Identify which cell holds the provided text, then report its [X, Y] central coordinate. 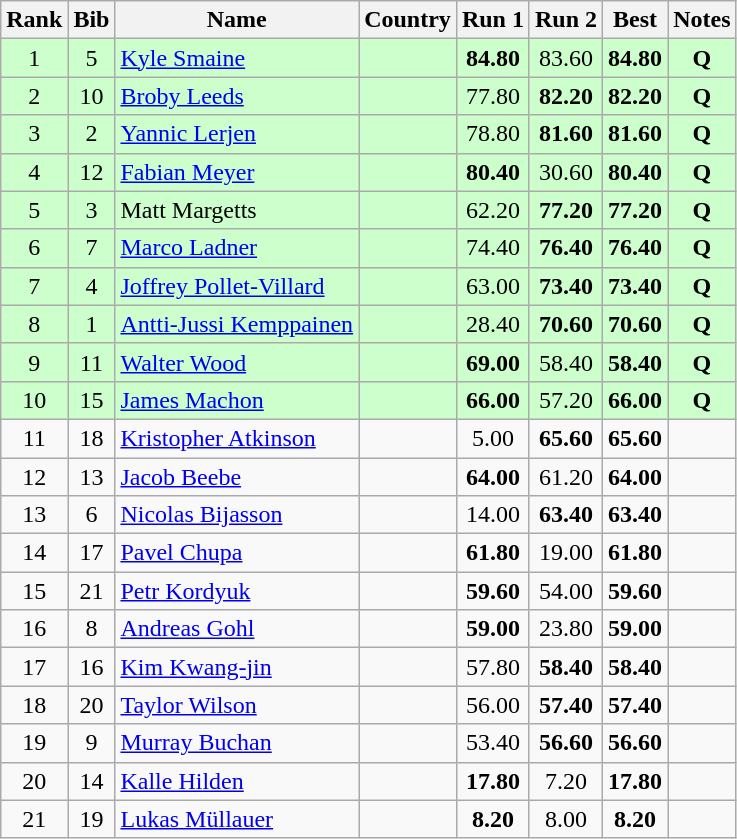
8.00 [566, 819]
Marco Ladner [237, 248]
Lukas Müllauer [237, 819]
53.40 [492, 743]
74.40 [492, 248]
Matt Margetts [237, 210]
77.80 [492, 96]
54.00 [566, 591]
Fabian Meyer [237, 172]
Kyle Smaine [237, 58]
30.60 [566, 172]
James Machon [237, 400]
Name [237, 20]
Jacob Beebe [237, 477]
62.20 [492, 210]
Pavel Chupa [237, 553]
Run 1 [492, 20]
Murray Buchan [237, 743]
63.00 [492, 286]
Best [636, 20]
57.80 [492, 667]
Petr Kordyuk [237, 591]
78.80 [492, 134]
56.00 [492, 705]
Bib [92, 20]
Walter Wood [237, 362]
28.40 [492, 324]
Andreas Gohl [237, 629]
23.80 [566, 629]
69.00 [492, 362]
Country [408, 20]
Kalle Hilden [237, 781]
57.20 [566, 400]
Notes [702, 20]
Nicolas Bijasson [237, 515]
Yannic Lerjen [237, 134]
19.00 [566, 553]
Broby Leeds [237, 96]
Joffrey Pollet-Villard [237, 286]
7.20 [566, 781]
Taylor Wilson [237, 705]
Kim Kwang-jin [237, 667]
14.00 [492, 515]
Antti-Jussi Kemppainen [237, 324]
83.60 [566, 58]
Run 2 [566, 20]
61.20 [566, 477]
5.00 [492, 438]
Rank [34, 20]
Kristopher Atkinson [237, 438]
